From the cell containing the given text, extract its center point as (x, y) coordinate. 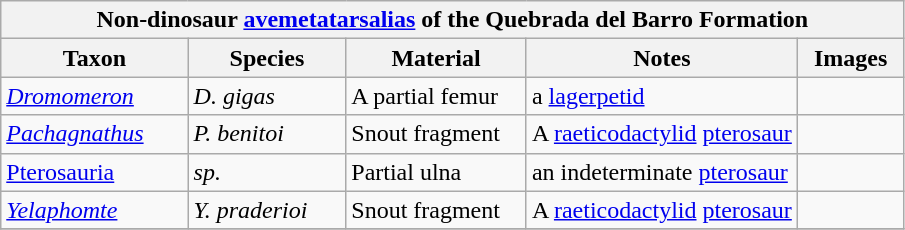
Dromomeron (94, 96)
Notes (662, 58)
Material (436, 58)
A partial femur (436, 96)
D. gigas (267, 96)
a lagerpetid (662, 96)
Yelaphomte (94, 210)
Taxon (94, 58)
sp. (267, 172)
Non-dinosaur avemetatarsalias of the Quebrada del Barro Formation (452, 20)
Y. praderioi (267, 210)
Species (267, 58)
an indeterminate pterosaur (662, 172)
Pterosauria (94, 172)
Partial ulna (436, 172)
Pachagnathus (94, 134)
Images (850, 58)
P. benitoi (267, 134)
